Provide the (x, y) coordinate of the cell's center where the given text is located.  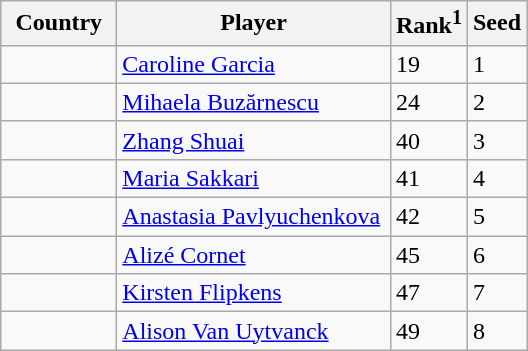
42 (428, 217)
Rank1 (428, 24)
Alison Van Uytvanck (254, 331)
7 (496, 293)
1 (496, 64)
4 (496, 178)
Kirsten Flipkens (254, 293)
Country (59, 24)
24 (428, 102)
Zhang Shuai (254, 140)
2 (496, 102)
Caroline Garcia (254, 64)
Anastasia Pavlyuchenkova (254, 217)
Seed (496, 24)
5 (496, 217)
3 (496, 140)
45 (428, 255)
Alizé Cornet (254, 255)
8 (496, 331)
40 (428, 140)
Mihaela Buzărnescu (254, 102)
41 (428, 178)
19 (428, 64)
49 (428, 331)
Maria Sakkari (254, 178)
Player (254, 24)
47 (428, 293)
6 (496, 255)
